Search for the cell housing the specified text and yield its (X, Y) center coordinate. 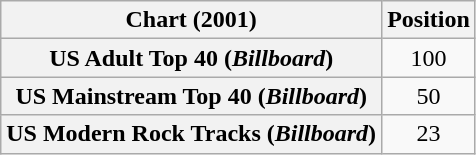
US Adult Top 40 (Billboard) (192, 58)
50 (429, 96)
100 (429, 58)
US Modern Rock Tracks (Billboard) (192, 134)
23 (429, 134)
Chart (2001) (192, 20)
US Mainstream Top 40 (Billboard) (192, 96)
Position (429, 20)
